Pinpoint the cell where the given text exists, returning its [X, Y] midpoint coordinate. 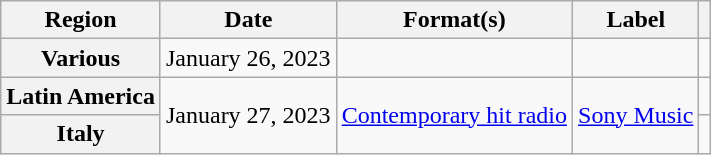
Region [81, 20]
Italy [81, 134]
Various [81, 58]
Latin America [81, 96]
Label [636, 20]
Sony Music [636, 115]
Contemporary hit radio [454, 115]
Format(s) [454, 20]
Date [248, 20]
January 26, 2023 [248, 58]
January 27, 2023 [248, 115]
